Provide the [x, y] coordinate of the cell's center where the given text is located.  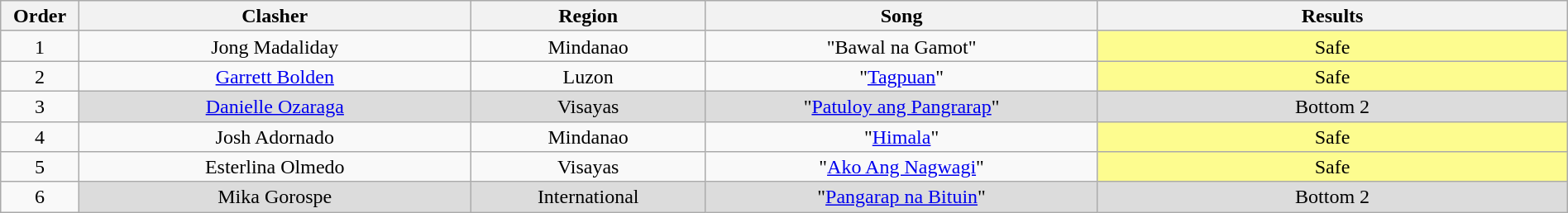
Luzon [588, 76]
Mika Gorospe [275, 196]
"Patuloy ang Pangrarap" [901, 106]
3 [40, 106]
"Himala" [901, 137]
Clasher [275, 17]
"Pangarap na Bituin" [901, 196]
"Bawal na Gamot" [901, 46]
"Tagpuan" [901, 76]
Results [1332, 17]
1 [40, 46]
5 [40, 167]
Song [901, 17]
6 [40, 196]
Josh Adornado [275, 137]
4 [40, 137]
International [588, 196]
Jong Madaliday [275, 46]
Danielle Ozaraga [275, 106]
Garrett Bolden [275, 76]
"Ako Ang Nagwagi" [901, 167]
Order [40, 17]
Region [588, 17]
Esterlina Olmedo [275, 167]
2 [40, 76]
